For the text-containing cell, return its midpoint in [X, Y] coordinate format. 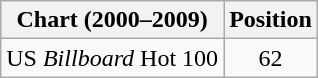
Chart (2000–2009) [112, 20]
Position [271, 20]
US Billboard Hot 100 [112, 58]
62 [271, 58]
